Search for the cell housing the specified text and yield its [x, y] center coordinate. 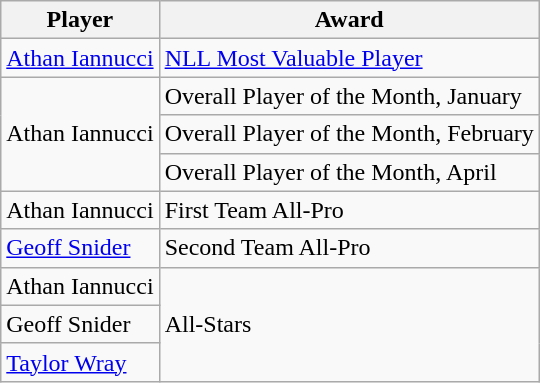
Overall Player of the Month, April [349, 172]
All-Stars [349, 324]
First Team All-Pro [349, 210]
Award [349, 20]
Overall Player of the Month, January [349, 96]
NLL Most Valuable Player [349, 58]
Taylor Wray [80, 362]
Player [80, 20]
Overall Player of the Month, February [349, 134]
Second Team All-Pro [349, 248]
